Provide the (X, Y) coordinate of the cell's center where the given text is located.  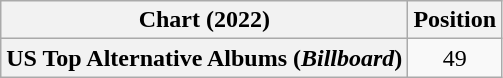
Chart (2022) (204, 20)
US Top Alternative Albums (Billboard) (204, 58)
49 (455, 58)
Position (455, 20)
